From the cell containing the given text, extract its center point as (x, y) coordinate. 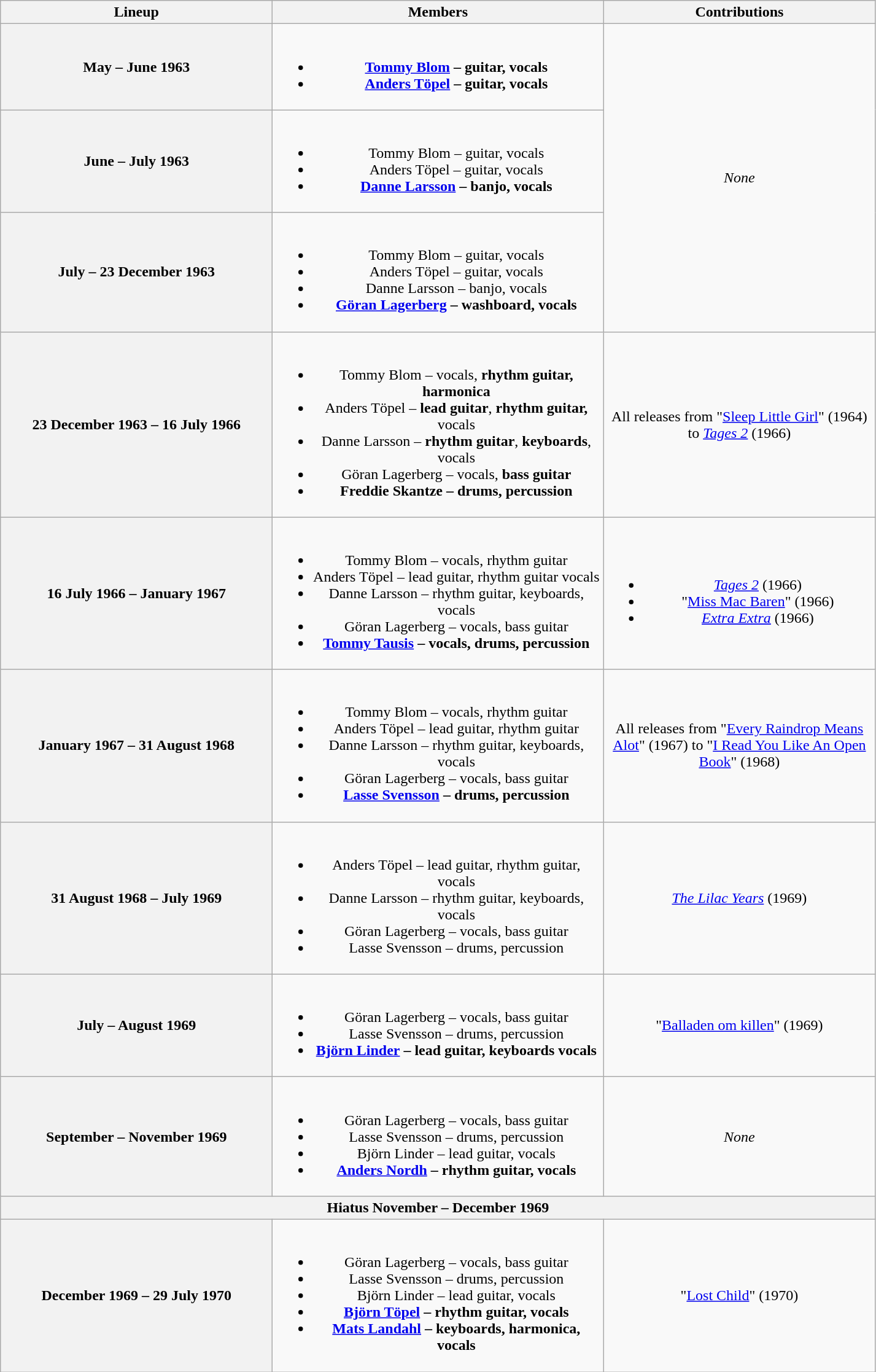
All releases from "Every Raindrop Means Alot" (1967) to "I Read You Like An Open Book" (1968) (739, 746)
Members (438, 12)
May – June 1963 (136, 67)
Göran Lagerberg – vocals, bass guitarLasse Svensson – drums, percussionBjörn Linder – lead guitar, keyboards vocals (438, 1026)
31 August 1968 – July 1969 (136, 898)
January 1967 – 31 August 1968 (136, 746)
June – July 1963 (136, 161)
Tommy Blom – guitar, vocalsAnders Töpel – guitar, vocals (438, 67)
Tommy Blom – guitar, vocalsAnders Töpel – guitar, vocalsDanne Larsson – banjo, vocals (438, 161)
July – 23 December 1963 (136, 272)
The Lilac Years (1969) (739, 898)
All releases from "Sleep Little Girl" (1964) to Tages 2 (1966) (739, 424)
16 July 1966 – January 1967 (136, 593)
September – November 1969 (136, 1136)
Lineup (136, 12)
Tommy Blom – guitar, vocalsAnders Töpel – guitar, vocalsDanne Larsson – banjo, vocalsGöran Lagerberg – washboard, vocals (438, 272)
Göran Lagerberg – vocals, bass guitarLasse Svensson – drums, percussionBjörn Linder – lead guitar, vocalsAnders Nordh – rhythm guitar, vocals (438, 1136)
December 1969 – 29 July 1970 (136, 1295)
23 December 1963 – 16 July 1966 (136, 424)
July – August 1969 (136, 1026)
Contributions (739, 12)
Tages 2 (1966)"Miss Mac Baren" (1966)Extra Extra (1966) (739, 593)
"Balladen om killen" (1969) (739, 1026)
Hiatus November – December 1969 (438, 1207)
"Lost Child" (1970) (739, 1295)
